Output the [x, y] coordinate of the center of the cell containing the given text.  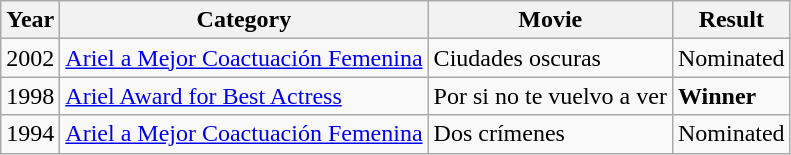
2002 [30, 58]
Year [30, 20]
Dos crímenes [550, 134]
Category [244, 20]
Por si no te vuelvo a ver [550, 96]
Result [731, 20]
Winner [731, 96]
Ariel Award for Best Actress [244, 96]
1998 [30, 96]
Movie [550, 20]
1994 [30, 134]
Ciudades oscuras [550, 58]
